For the text-containing cell, return its midpoint in (x, y) coordinate format. 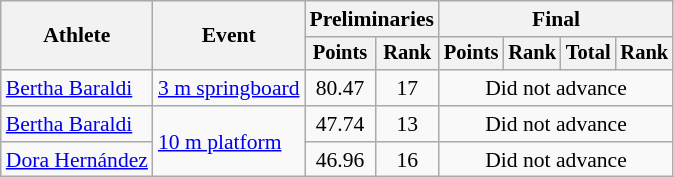
10 m platform (229, 142)
Athlete (77, 36)
Event (229, 36)
47.74 (340, 124)
Preliminaries (372, 19)
17 (406, 88)
Final (556, 19)
13 (406, 124)
3 m springboard (229, 88)
80.47 (340, 88)
Total (588, 54)
